Capture the cell that displays the provided text and extract its (x, y) central coordinate. 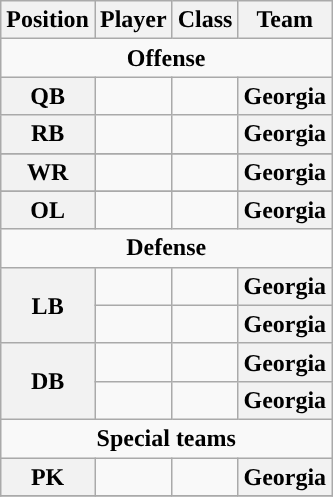
RB (48, 134)
Player (133, 20)
Defense (166, 248)
Special teams (166, 438)
QB (48, 96)
LB (48, 305)
OL (48, 210)
PK (48, 477)
Class (205, 20)
Team (285, 20)
Position (48, 20)
WR (48, 172)
DB (48, 381)
Offense (166, 58)
